Identify which cell holds the provided text, then report its [X, Y] central coordinate. 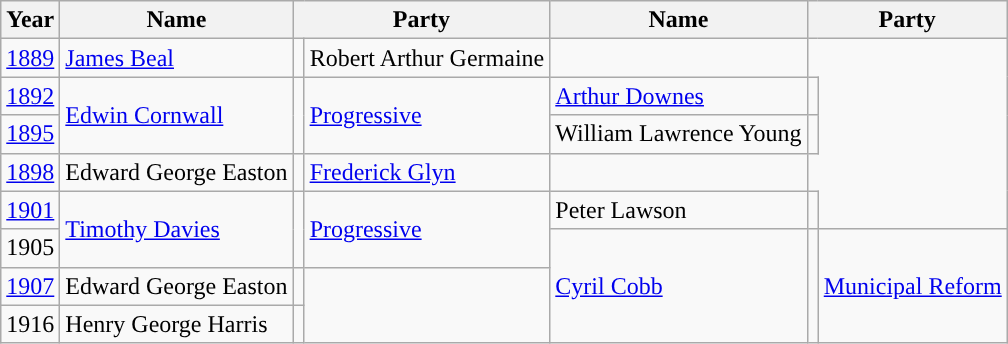
1901 [30, 210]
1892 [30, 96]
1895 [30, 134]
1905 [30, 248]
Year [30, 20]
James Beal [176, 58]
William Lawrence Young [678, 134]
Peter Lawson [678, 210]
Henry George Harris [176, 324]
Cyril Cobb [678, 286]
1916 [30, 324]
1898 [30, 172]
Frederick Glyn [427, 172]
Timothy Davies [176, 229]
Edwin Cornwall [176, 115]
1889 [30, 58]
Arthur Downes [678, 96]
1907 [30, 286]
Robert Arthur Germaine [427, 58]
Municipal Reform [912, 286]
